Search for the cell housing the specified text and yield its [X, Y] center coordinate. 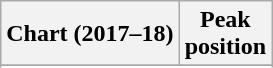
Chart (2017–18) [90, 34]
Peakposition [225, 34]
